Locate the cell with the specified text and output its [X, Y] center coordinate. 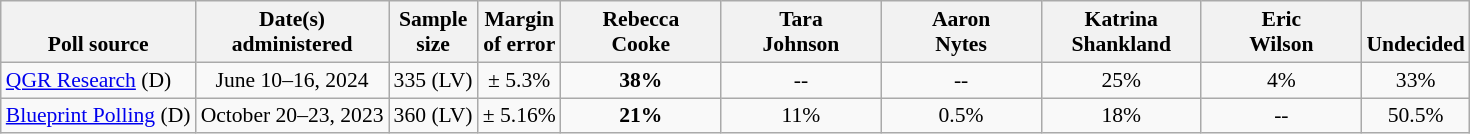
TaraJohnson [801, 32]
11% [801, 116]
QGR Research (D) [98, 80]
38% [641, 80]
AaronNytes [961, 32]
± 5.16% [520, 116]
Blueprint Polling (D) [98, 116]
360 (LV) [434, 116]
EricWilson [1281, 32]
± 5.3% [520, 80]
33% [1415, 80]
335 (LV) [434, 80]
Marginof error [520, 32]
KatrinaShankland [1121, 32]
21% [641, 116]
Date(s)administered [292, 32]
June 10–16, 2024 [292, 80]
RebeccaCooke [641, 32]
0.5% [961, 116]
18% [1121, 116]
50.5% [1415, 116]
Undecided [1415, 32]
Poll source [98, 32]
Samplesize [434, 32]
25% [1121, 80]
4% [1281, 80]
October 20–23, 2023 [292, 116]
